Find where the given text appears and provide that cell's center as [X, Y] coordinate. 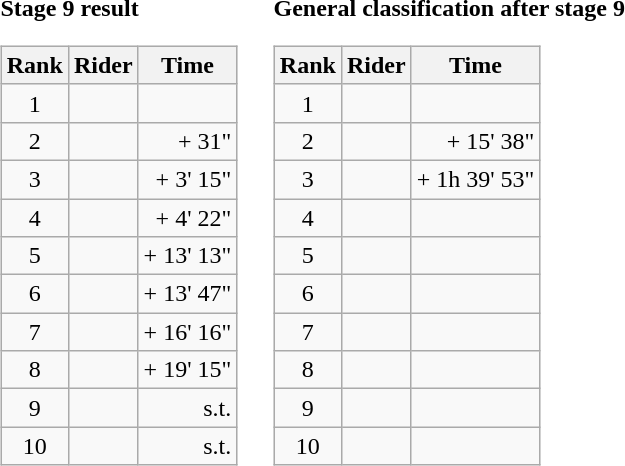
+ 4' 22" [188, 217]
+ 1h 39' 53" [476, 179]
+ 15' 38" [476, 141]
+ 19' 15" [188, 370]
+ 3' 15" [188, 179]
+ 13' 47" [188, 294]
+ 13' 13" [188, 256]
+ 16' 16" [188, 332]
+ 31" [188, 141]
